Identify which cell holds the provided text, then report its (X, Y) central coordinate. 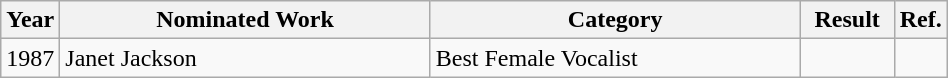
Year (30, 20)
Ref. (920, 20)
Janet Jackson (245, 58)
1987 (30, 58)
Category (615, 20)
Nominated Work (245, 20)
Result (847, 20)
Best Female Vocalist (615, 58)
